Determine the [x, y] coordinate at the center of the cell enclosing the given text.  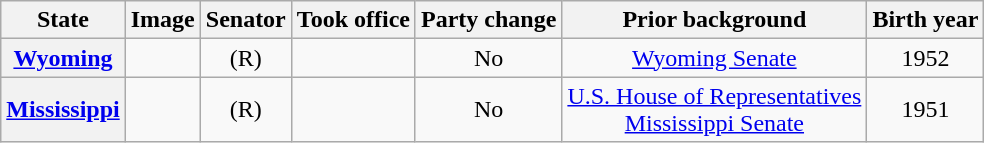
Wyoming [63, 58]
Mississippi [63, 110]
Image [162, 20]
Wyoming Senate [714, 58]
U.S. House of RepresentativesMississippi Senate [714, 110]
Prior background [714, 20]
1951 [926, 110]
Took office [353, 20]
1952 [926, 58]
Senator [246, 20]
State [63, 20]
Party change [488, 20]
Birth year [926, 20]
